Return the [x, y] coordinate for the center point of the cell that contains the specified text.  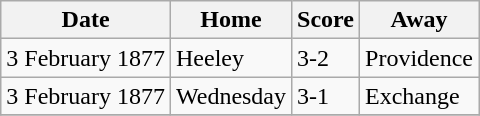
Heeley [230, 58]
3-1 [326, 96]
Away [420, 20]
Exchange [420, 96]
Providence [420, 58]
3-2 [326, 58]
Score [326, 20]
Wednesday [230, 96]
Date [86, 20]
Home [230, 20]
